Return the [X, Y] coordinate for the center point of the cell that contains the specified text.  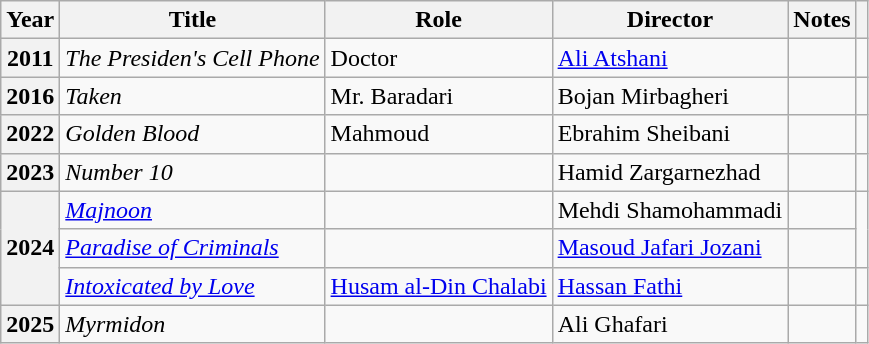
2016 [30, 96]
Mehdi Shamohammadi [670, 210]
The Presiden's Cell Phone [192, 58]
Role [438, 20]
Ebrahim Sheibani [670, 134]
Intoxicated by Love [192, 286]
Ali Ghafari [670, 324]
Number 10 [192, 172]
Mahmoud [438, 134]
2022 [30, 134]
Year [30, 20]
Husam al-Din Chalabi [438, 286]
Title [192, 20]
Myrmidon [192, 324]
Mr. Baradari [438, 96]
Majnoon [192, 210]
Bojan Mirbagheri [670, 96]
Director [670, 20]
Golden Blood [192, 134]
Paradise of Criminals [192, 248]
Doctor [438, 58]
Hamid Zargarnezhad [670, 172]
Hassan Fathi [670, 286]
Notes [822, 20]
Taken [192, 96]
Masoud Jafari Jozani [670, 248]
2025 [30, 324]
2011 [30, 58]
Ali Atshani [670, 58]
2024 [30, 248]
2023 [30, 172]
